Return the (X, Y) coordinate for the center point of the cell that contains the specified text.  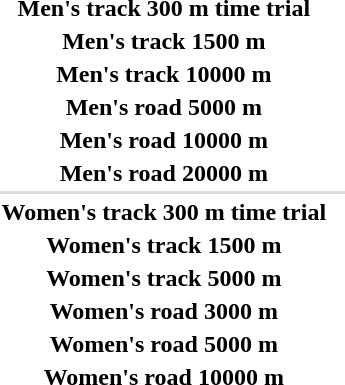
Women's track 1500 m (164, 245)
Men's track 10000 m (164, 74)
Men's road 10000 m (164, 140)
Men's road 20000 m (164, 173)
Men's road 5000 m (164, 107)
Women's track 5000 m (164, 278)
Men's track 1500 m (164, 41)
Women's track 300 m time trial (164, 212)
Women's road 3000 m (164, 311)
Women's road 5000 m (164, 344)
